Provide the (X, Y) coordinate of the cell's center where the given text is located.  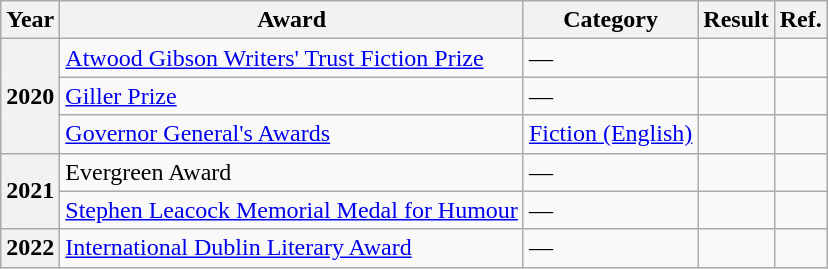
2022 (30, 248)
Result (736, 20)
Year (30, 20)
Award (292, 20)
Evergreen Award (292, 172)
2021 (30, 191)
2020 (30, 96)
Governor General's Awards (292, 134)
International Dublin Literary Award (292, 248)
Stephen Leacock Memorial Medal for Humour (292, 210)
Ref. (800, 20)
Atwood Gibson Writers' Trust Fiction Prize (292, 58)
Giller Prize (292, 96)
Fiction (English) (610, 134)
Category (610, 20)
